Return the (x, y) coordinate for the center point of the cell that contains the specified text.  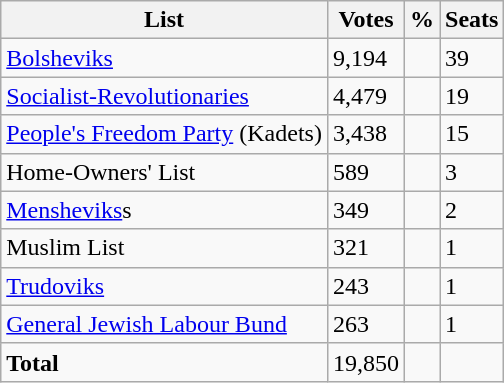
4,479 (366, 96)
349 (366, 210)
15 (472, 134)
263 (366, 324)
243 (366, 286)
9,194 (366, 58)
2 (472, 210)
Bolsheviks (164, 58)
Menshevikss (164, 210)
General Jewish Labour Bund (164, 324)
Home-Owners' List (164, 172)
Socialist-Revolutionaries (164, 96)
39 (472, 58)
321 (366, 248)
3,438 (366, 134)
Trudoviks (164, 286)
Muslim List (164, 248)
589 (366, 172)
List (164, 20)
Votes (366, 20)
Total (164, 362)
3 (472, 172)
People's Freedom Party (Kadets) (164, 134)
19 (472, 96)
19,850 (366, 362)
% (422, 20)
Seats (472, 20)
